Pinpoint the cell where the given text exists, returning its [X, Y] midpoint coordinate. 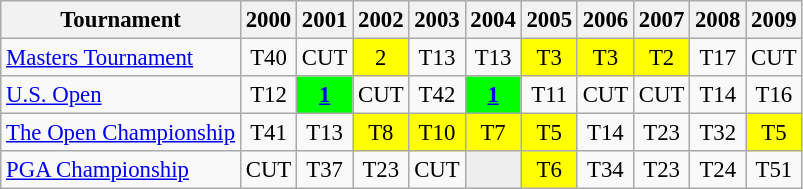
2006 [605, 20]
T24 [718, 170]
2009 [774, 20]
T51 [774, 170]
PGA Championship [121, 170]
2003 [437, 20]
T12 [268, 95]
2002 [381, 20]
2007 [661, 20]
T17 [718, 58]
T34 [605, 170]
Masters Tournament [121, 58]
2000 [268, 20]
T7 [493, 133]
T2 [661, 58]
T11 [549, 95]
T6 [549, 170]
2008 [718, 20]
T10 [437, 133]
T40 [268, 58]
2005 [549, 20]
Tournament [121, 20]
T8 [381, 133]
T32 [718, 133]
T42 [437, 95]
T37 [325, 170]
2004 [493, 20]
2 [381, 58]
U.S. Open [121, 95]
2001 [325, 20]
The Open Championship [121, 133]
T16 [774, 95]
T41 [268, 133]
